Pinpoint the cell where the given text exists, returning its (X, Y) midpoint coordinate. 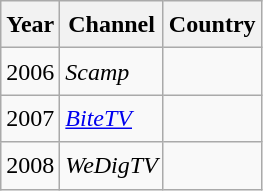
2006 (30, 72)
Scamp (112, 72)
2007 (30, 118)
Channel (112, 24)
BiteTV (112, 118)
Year (30, 24)
2008 (30, 166)
Country (212, 24)
WeDigTV (112, 166)
